Find where the given text appears and provide that cell's center as (x, y) coordinate. 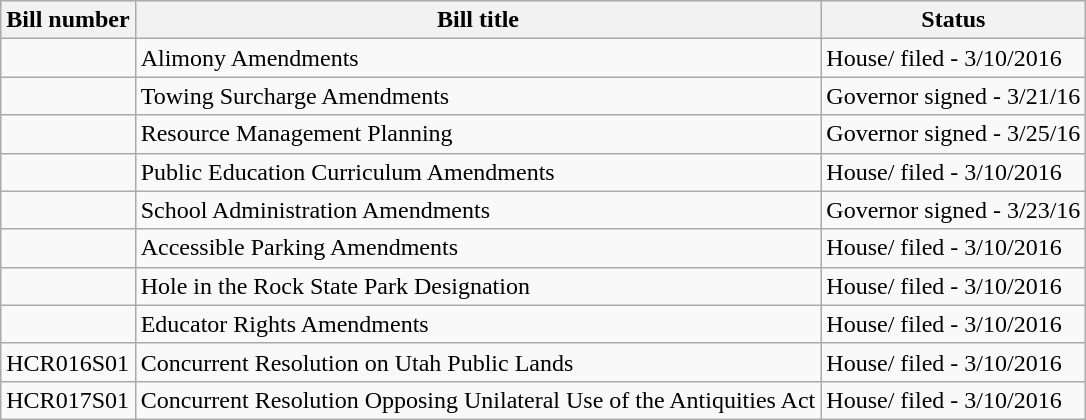
Status (954, 20)
HCR017S01 (68, 400)
Hole in the Rock State Park Designation (478, 286)
Governor signed - 3/25/16 (954, 134)
HCR016S01 (68, 362)
Accessible Parking Amendments (478, 248)
Educator Rights Amendments (478, 324)
Public Education Curriculum Amendments (478, 172)
Bill title (478, 20)
Concurrent Resolution on Utah Public Lands (478, 362)
Towing Surcharge Amendments (478, 96)
Governor signed - 3/21/16 (954, 96)
School Administration Amendments (478, 210)
Governor signed - 3/23/16 (954, 210)
Resource Management Planning (478, 134)
Alimony Amendments (478, 58)
Bill number (68, 20)
Concurrent Resolution Opposing Unilateral Use of the Antiquities Act (478, 400)
